Pinpoint the cell where the given text exists, returning its [X, Y] midpoint coordinate. 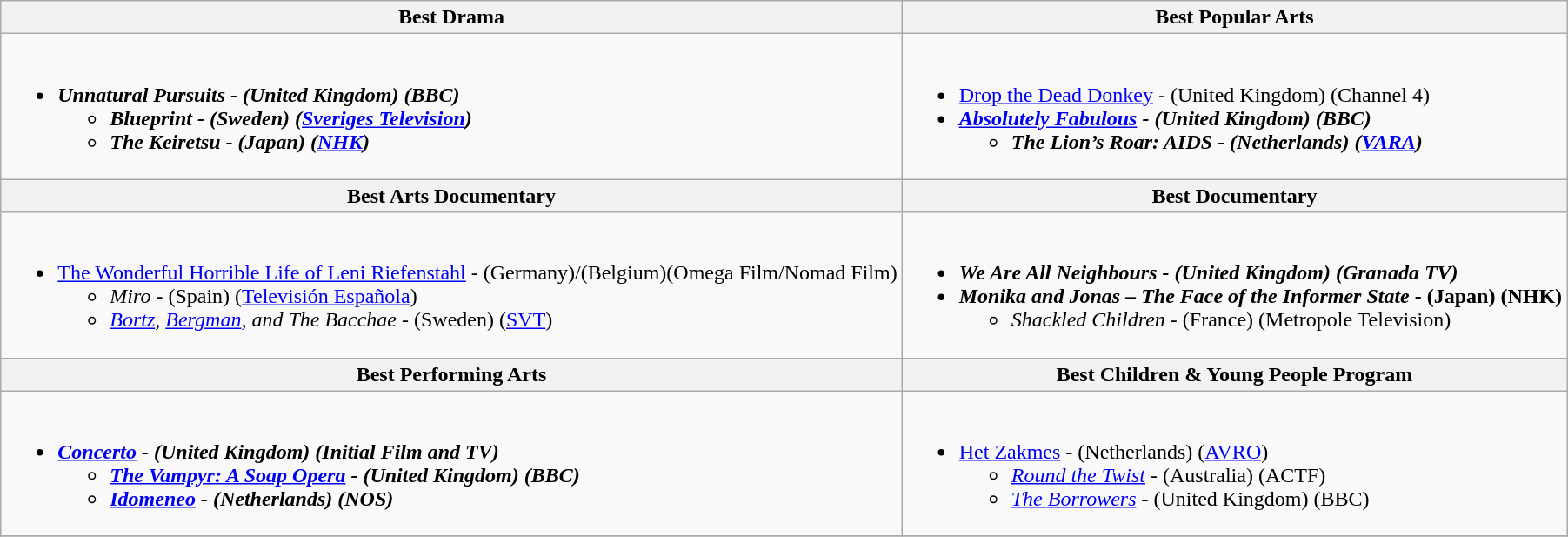
Best Arts Documentary [451, 196]
Concerto - (United Kingdom) (Initial Film and TV)The Vampyr: A Soap Opera - (United Kingdom) (BBC)Idomeneo - (Netherlands) (NOS) [451, 463]
Best Documentary [1234, 196]
Drop the Dead Donkey - (United Kingdom) (Channel 4)Absolutely Fabulous - (United Kingdom) (BBC)The Lion’s Roar: AIDS - (Netherlands) (VARA) [1234, 106]
Best Children & Young People Program [1234, 374]
Best Drama [451, 17]
Best Popular Arts [1234, 17]
Het Zakmes - (Netherlands) (AVRO)Round the Twist - (Australia) (ACTF)The Borrowers - (United Kingdom) (BBC) [1234, 463]
Best Performing Arts [451, 374]
Unnatural Pursuits - (United Kingdom) (BBC)Blueprint - (Sweden) (Sveriges Television)The Keiretsu - (Japan) (NHK) [451, 106]
